Detect which cell encompasses the target text, then output its (X, Y) center coordinate. 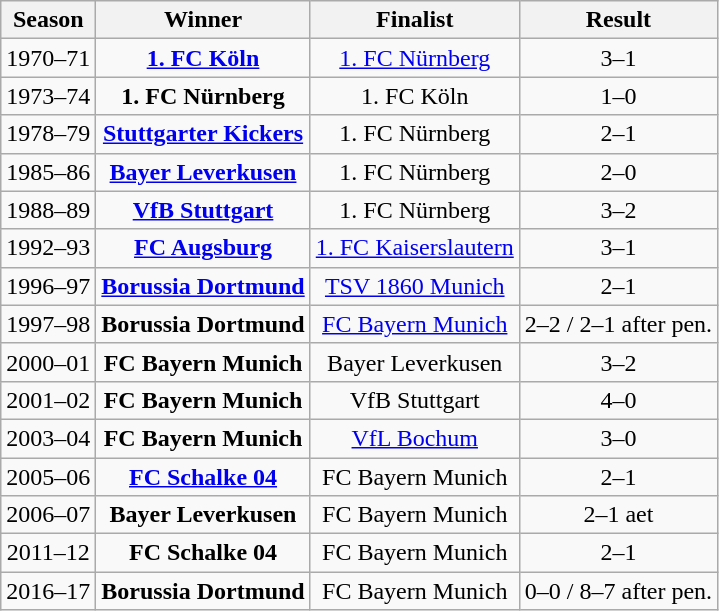
Result (618, 20)
2–0 (618, 172)
1–0 (618, 96)
Finalist (414, 20)
1970–71 (48, 58)
1978–79 (48, 134)
2003–04 (48, 438)
3–0 (618, 438)
Stuttgarter Kickers (203, 134)
2011–12 (48, 553)
1. FC Kaiserslautern (414, 248)
2016–17 (48, 591)
2005–06 (48, 477)
FC Augsburg (203, 248)
1996–97 (48, 286)
2001–02 (48, 400)
2000–01 (48, 362)
Season (48, 20)
2–1 aet (618, 515)
1988–89 (48, 210)
1997–98 (48, 324)
0–0 / 8–7 after pen. (618, 591)
TSV 1860 Munich (414, 286)
4–0 (618, 400)
2006–07 (48, 515)
Winner (203, 20)
1985–86 (48, 172)
1973–74 (48, 96)
2–2 / 2–1 after pen. (618, 324)
VfL Bochum (414, 438)
1992–93 (48, 248)
